Extract the (x, y) coordinate from the center of the cell holding the provided text.  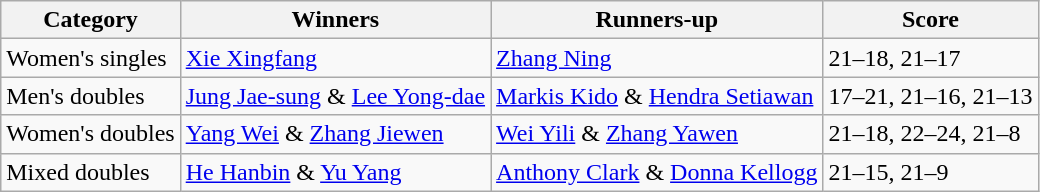
Mixed doubles (90, 172)
Markis Kido & Hendra Setiawan (657, 96)
Score (930, 20)
Runners-up (657, 20)
Men's doubles (90, 96)
21–18, 21–17 (930, 58)
Yang Wei & Zhang Jiewen (335, 134)
He Hanbin & Yu Yang (335, 172)
Category (90, 20)
21–15, 21–9 (930, 172)
Women's singles (90, 58)
Zhang Ning (657, 58)
Women's doubles (90, 134)
21–18, 22–24, 21–8 (930, 134)
Wei Yili & Zhang Yawen (657, 134)
Jung Jae-sung & Lee Yong-dae (335, 96)
17–21, 21–16, 21–13 (930, 96)
Anthony Clark & Donna Kellogg (657, 172)
Winners (335, 20)
Xie Xingfang (335, 58)
